Pinpoint the cell where the given text exists, returning its (X, Y) midpoint coordinate. 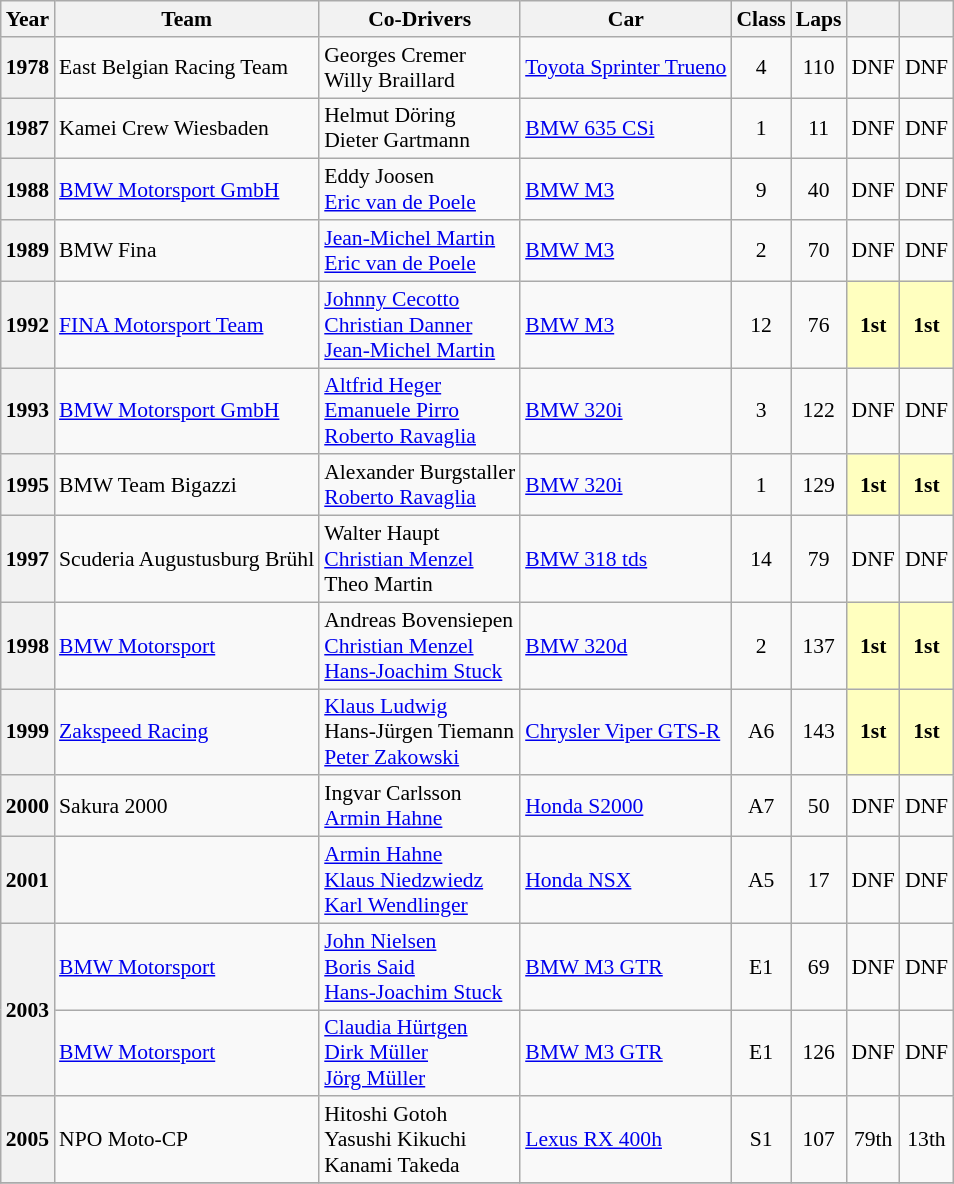
A5 (760, 880)
3 (760, 412)
Georges Cremer Willy Braillard (420, 68)
Class (760, 19)
Team (186, 19)
BMW 635 CSi (626, 128)
East Belgian Racing Team (186, 68)
2001 (28, 880)
Klaus Ludwig Hans-Jürgen Tiemann Peter Zakowski (420, 732)
Year (28, 19)
1995 (28, 486)
79th (874, 1140)
Lexus RX 400h (626, 1140)
Ingvar Carlsson Armin Hahne (420, 806)
Alexander Burgstaller Roberto Ravaglia (420, 486)
Zakspeed Racing (186, 732)
Johnny Cecotto Christian Danner Jean-Michel Martin (420, 324)
69 (819, 966)
107 (819, 1140)
BMW 320d (626, 646)
79 (819, 560)
1989 (28, 250)
Jean-Michel Martin Eric van de Poele (420, 250)
50 (819, 806)
Honda NSX (626, 880)
70 (819, 250)
1993 (28, 412)
122 (819, 412)
John Nielsen Boris Said Hans-Joachim Stuck (420, 966)
Laps (819, 19)
Armin Hahne Klaus Niedzwiedz Karl Wendlinger (420, 880)
Walter Haupt Christian Menzel Theo Martin (420, 560)
FINA Motorsport Team (186, 324)
2000 (28, 806)
2003 (28, 1010)
143 (819, 732)
11 (819, 128)
Honda S2000 (626, 806)
Claudia Hürtgen Dirk Müller Jörg Müller (420, 1054)
NPO Moto-CP (186, 1140)
S1 (760, 1140)
Altfrid Heger Emanuele Pirro Roberto Ravaglia (420, 412)
76 (819, 324)
Scuderia Augustusburg Brühl (186, 560)
A6 (760, 732)
Hitoshi Gotoh Yasushi Kikuchi Kanami Takeda (420, 1140)
Toyota Sprinter Trueno (626, 68)
17 (819, 880)
BMW Team Bigazzi (186, 486)
BMW Fina (186, 250)
1999 (28, 732)
12 (760, 324)
Andreas Bovensiepen Christian Menzel Hans-Joachim Stuck (420, 646)
1997 (28, 560)
A7 (760, 806)
137 (819, 646)
129 (819, 486)
126 (819, 1054)
Eddy Joosen Eric van de Poele (420, 190)
4 (760, 68)
9 (760, 190)
1992 (28, 324)
1978 (28, 68)
Chrysler Viper GTS-R (626, 732)
Sakura 2000 (186, 806)
14 (760, 560)
Kamei Crew Wiesbaden (186, 128)
40 (819, 190)
Car (626, 19)
Helmut Döring Dieter Gartmann (420, 128)
110 (819, 68)
13th (926, 1140)
BMW 318 tds (626, 560)
2005 (28, 1140)
1998 (28, 646)
Co-Drivers (420, 19)
1987 (28, 128)
1988 (28, 190)
